Return the [X, Y] coordinate for the center point of the cell that contains the specified text.  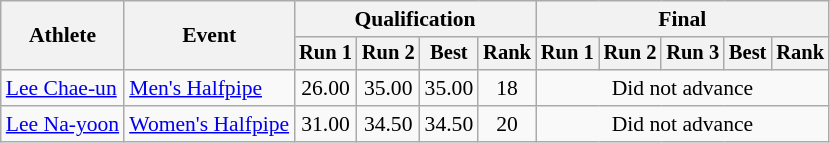
Lee Chae-un [62, 88]
Athlete [62, 36]
Women's Halfpipe [209, 124]
26.00 [326, 88]
31.00 [326, 124]
Qualification [415, 19]
Men's Halfpipe [209, 88]
Run 3 [692, 54]
Final [682, 19]
18 [507, 88]
Lee Na-yoon [62, 124]
20 [507, 124]
Event [209, 36]
